Locate the cell with the specified text and output its (X, Y) center coordinate. 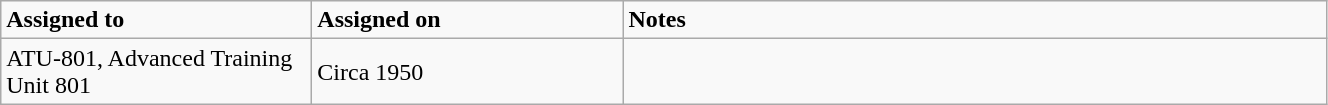
Notes (975, 20)
Assigned on (468, 20)
ATU-801, Advanced Training Unit 801 (156, 72)
Assigned to (156, 20)
Circa 1950 (468, 72)
